Scan for the cell matching the given text and deliver its (X, Y) coordinate at center. 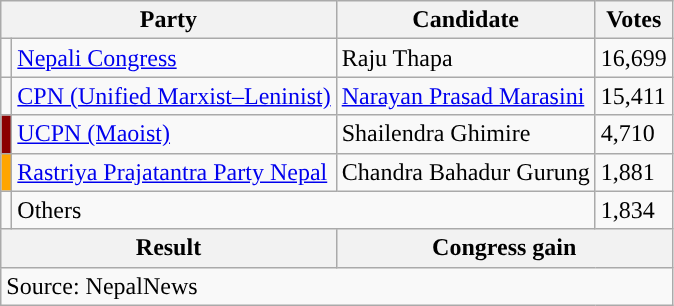
Result (168, 248)
1,834 (634, 210)
Candidate (466, 20)
Shailendra Ghimire (466, 134)
16,699 (634, 58)
Raju Thapa (466, 58)
15,411 (634, 96)
Others (304, 210)
Rastriya Prajatantra Party Nepal (174, 172)
CPN (Unified Marxist–Leninist) (174, 96)
Source: NepalNews (337, 286)
UCPN (Maoist) (174, 134)
Chandra Bahadur Gurung (466, 172)
Votes (634, 20)
4,710 (634, 134)
1,881 (634, 172)
Narayan Prasad Marasini (466, 96)
Party (168, 20)
Nepali Congress (174, 58)
Congress gain (504, 248)
